Find where the given text appears and provide that cell's center as [X, Y] coordinate. 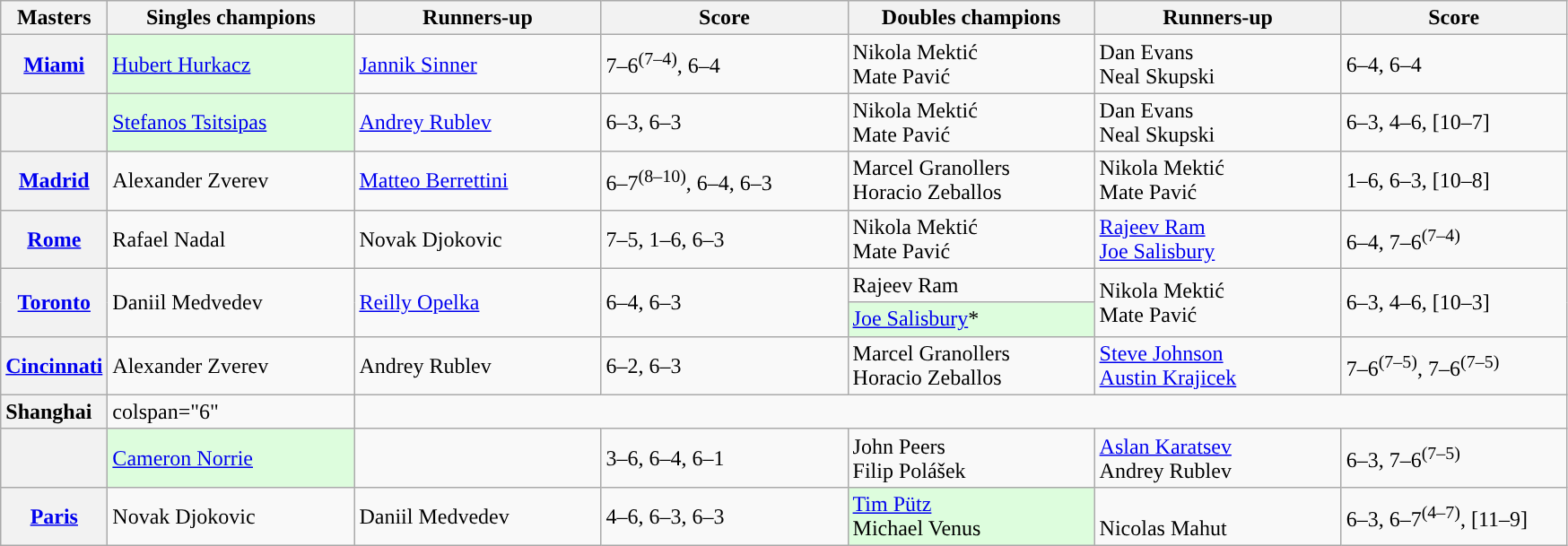
Rajeev Ram [971, 285]
Doubles champions [971, 18]
Stefanos Tsitsipas [231, 122]
Shanghai [54, 412]
Aslan Karatsev Andrey Rublev [1218, 457]
Rafael Nadal [231, 238]
Singles champions [231, 18]
Steve Johnson Austin Krajicek [1218, 366]
Madrid [54, 181]
6–4, 7–6(7–4) [1453, 238]
Masters [54, 18]
6–3, 6–7(4–7), [11–9] [1453, 516]
Joe Salisbury* [971, 319]
Toronto [54, 302]
6–2, 6–3 [725, 366]
Cincinnati [54, 366]
7–6(7–4), 6–4 [725, 65]
Reilly Opelka [477, 302]
7–6(7–5), 7–6(7–5) [1453, 366]
John Peers Filip Polášek [971, 457]
Jannik Sinner [477, 65]
6–4, 6–3 [725, 302]
Rajeev Ram Joe Salisbury [1218, 238]
6–7(8–10), 6–4, 6–3 [725, 181]
Paris [54, 516]
Cameron Norrie [231, 457]
6–3, 6–3 [725, 122]
Tim Pütz Michael Venus [971, 516]
4–6, 6–3, 6–3 [725, 516]
7–5, 1–6, 6–3 [725, 238]
1–6, 6–3, [10–8] [1453, 181]
Nicolas Mahut [1218, 516]
6–3, 7–6(7–5) [1453, 457]
Hubert Hurkacz [231, 65]
colspan="6" [231, 412]
6–4, 6–4 [1453, 65]
Rome [54, 238]
Miami [54, 65]
6–3, 4–6, [10–7] [1453, 122]
3–6, 6–4, 6–1 [725, 457]
Matteo Berrettini [477, 181]
6–3, 4–6, [10–3] [1453, 302]
